Extract the [X, Y] coordinate from the center of the cell holding the provided text.  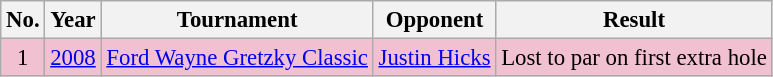
2008 [73, 58]
Result [634, 20]
Tournament [237, 20]
Ford Wayne Gretzky Classic [237, 58]
1 [23, 58]
Lost to par on first extra hole [634, 58]
Opponent [434, 20]
Justin Hicks [434, 58]
No. [23, 20]
Year [73, 20]
